Locate the cell with the specified text and output its (x, y) center coordinate. 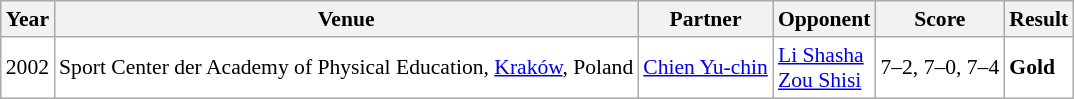
Year (28, 19)
Gold (1038, 68)
Partner (706, 19)
Chien Yu-chin (706, 68)
Result (1038, 19)
2002 (28, 68)
Li Shasha Zou Shisi (824, 68)
Score (940, 19)
Venue (346, 19)
7–2, 7–0, 7–4 (940, 68)
Sport Center der Academy of Physical Education, Kraków, Poland (346, 68)
Opponent (824, 19)
